Return the [X, Y] coordinate for the center point of the cell that contains the specified text.  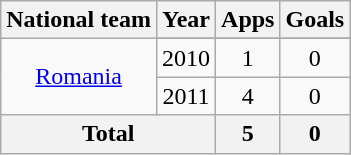
4 [248, 96]
Apps [248, 20]
Romania [79, 77]
2011 [186, 96]
National team [79, 20]
Year [186, 20]
Total [108, 134]
5 [248, 134]
Goals [315, 20]
1 [248, 58]
2010 [186, 58]
